Scan for the cell matching the given text and deliver its (x, y) coordinate at center. 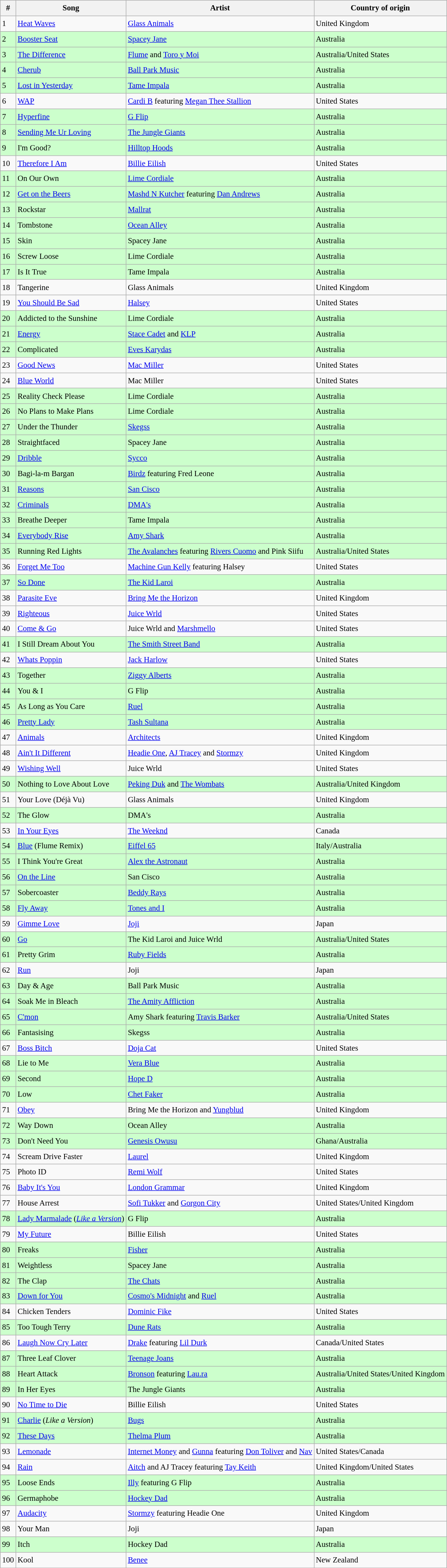
Eves Karydas (220, 349)
Your Man (71, 1529)
74 (8, 1157)
Sobercoaster (71, 893)
98 (8, 1529)
Low (71, 1094)
15 (8, 241)
Hilltop Hoods (220, 148)
23 (8, 365)
27 (8, 427)
20 (8, 319)
49 (8, 769)
Good News (71, 365)
17 (8, 272)
The Amity Affliction (220, 1001)
39 (8, 613)
43 (8, 676)
Lady Marmalade (Like a Version) (71, 1218)
41 (8, 645)
Remi Wolf (220, 1172)
Italy/Australia (380, 846)
Artist (220, 8)
Internet Money and Gunna featuring Don Toliver and Nav (220, 1451)
Freaks (71, 1250)
Bring Me the Horizon and Yungblud (220, 1110)
Amy Shark (220, 536)
75 (8, 1172)
Wishing Well (71, 769)
9 (8, 148)
Sycco (220, 458)
Stormzy featuring Headie One (220, 1514)
The Avalanches featuring Rivers Cuomo and Pink Siifu (220, 552)
60 (8, 939)
On Our Own (71, 179)
85 (8, 1327)
Australia/United Kingdom (380, 784)
53 (8, 831)
Ruel (220, 706)
Ghana/Australia (380, 1141)
Blue World (71, 380)
Together (71, 676)
22 (8, 349)
88 (8, 1374)
Weightless (71, 1265)
Sofi Tukker and Gorgon City (220, 1203)
30 (8, 474)
Dribble (71, 458)
6 (8, 101)
46 (8, 722)
In Her Eyes (71, 1390)
13 (8, 210)
Don't Need You (71, 1141)
68 (8, 1064)
The Kid Laroi and Juice Wrld (220, 939)
United States/United Kingdom (380, 1203)
Machine Gun Kelly featuring Halsey (220, 567)
Ruby Fields (220, 955)
Genesis Owusu (220, 1141)
Vera Blue (220, 1064)
In Your Eyes (71, 831)
12 (8, 194)
Laugh Now Cry Later (71, 1343)
Go (71, 939)
54 (8, 846)
Whats Poppin (71, 660)
Lost in Yesterday (71, 86)
Under the Thunder (71, 427)
47 (8, 737)
Second (71, 1079)
United Kingdom/United States (380, 1467)
Soak Me in Bleach (71, 1001)
11 (8, 179)
79 (8, 1234)
29 (8, 458)
You Should Be Sad (71, 303)
Righteous (71, 613)
Addicted to the Sunshine (71, 319)
House Arrest (71, 1203)
Jack Harlow (220, 660)
55 (8, 861)
Cosmo's Midnight and Ruel (220, 1296)
Obey (71, 1110)
76 (8, 1188)
No Plans to Make Plans (71, 412)
Australia/United States/United Kingdom (380, 1374)
Alex the Astronaut (220, 861)
4 (8, 70)
Thelma Plum (220, 1436)
Illy featuring G Flip (220, 1482)
My Future (71, 1234)
21 (8, 334)
Aitch and AJ Tracey featuring Tay Keith (220, 1467)
You & I (71, 691)
16 (8, 256)
89 (8, 1390)
On the Line (71, 877)
Peking Duk and The Wombats (220, 784)
91 (8, 1421)
The Weeknd (220, 831)
Laurel (220, 1157)
Forget Me Too (71, 567)
Doja Cat (220, 1048)
Bagi-la-m Bargan (71, 474)
97 (8, 1514)
Drake featuring Lil Durk (220, 1343)
As Long as You Care (71, 706)
Heat Waves (71, 24)
Loose Ends (71, 1482)
Lemonade (71, 1451)
86 (8, 1343)
Running Red Lights (71, 552)
Headie One, AJ Tracey and Stormzy (220, 753)
Straightfaced (71, 443)
Reality Check Please (71, 396)
82 (8, 1281)
26 (8, 412)
58 (8, 909)
28 (8, 443)
65 (8, 1017)
3 (8, 55)
Song (71, 8)
Tones and I (220, 909)
Stace Cadet and KLP (220, 334)
Scream Drive Faster (71, 1157)
57 (8, 893)
Mashd N Kutcher featuring Dan Andrews (220, 194)
The Glow (71, 815)
73 (8, 1141)
83 (8, 1296)
Pretty Lady (71, 722)
44 (8, 691)
Architects (220, 737)
London Grammar (220, 1188)
C'mon (71, 1017)
Come & Go (71, 629)
42 (8, 660)
Day & Age (71, 986)
Ziggy Alberts (220, 676)
Charlie (Like a Version) (71, 1421)
81 (8, 1265)
Cherub (71, 70)
Canada (380, 831)
Parasite Eve (71, 598)
Hope D (220, 1079)
72 (8, 1125)
Mallrat (220, 210)
Reasons (71, 489)
99 (8, 1545)
87 (8, 1358)
Lie to Me (71, 1064)
50 (8, 784)
Beddy Rays (220, 893)
Chet Faker (220, 1094)
90 (8, 1405)
Tombstone (71, 225)
Blue (Flume Remix) (71, 846)
77 (8, 1203)
62 (8, 970)
Benee (220, 1560)
66 (8, 1033)
Bugs (220, 1421)
Breathe Deeper (71, 520)
84 (8, 1312)
Bronson featuring Lau.ra (220, 1374)
Dune Rats (220, 1327)
35 (8, 552)
Baby It's You (71, 1188)
33 (8, 520)
The Clap (71, 1281)
I'm Good? (71, 148)
Eiffel 65 (220, 846)
Screw Loose (71, 256)
Amy Shark featuring Travis Barker (220, 1017)
51 (8, 800)
1 (8, 24)
Energy (71, 334)
48 (8, 753)
38 (8, 598)
78 (8, 1218)
Audacity (71, 1514)
Cardi B featuring Megan Thee Stallion (220, 101)
92 (8, 1436)
Tash Sultana (220, 722)
Photo ID (71, 1172)
Therefore I Am (71, 164)
Is It True (71, 272)
Fly Away (71, 909)
Animals (71, 737)
Pretty Grim (71, 955)
Country of origin (380, 8)
67 (8, 1048)
I Think You're Great (71, 861)
Birdz featuring Fred Leone (220, 474)
8 (8, 132)
63 (8, 986)
70 (8, 1094)
19 (8, 303)
100 (8, 1560)
24 (8, 380)
56 (8, 877)
I Still Dream About You (71, 645)
Nothing to Love About Love (71, 784)
The Chats (220, 1281)
Skin (71, 241)
95 (8, 1482)
Tangerine (71, 288)
Rain (71, 1467)
52 (8, 815)
Heart Attack (71, 1374)
45 (8, 706)
Rockstar (71, 210)
Bring Me the Horizon (220, 598)
10 (8, 164)
32 (8, 505)
Itch (71, 1545)
34 (8, 536)
25 (8, 396)
31 (8, 489)
36 (8, 567)
Too Tough Terry (71, 1327)
These Days (71, 1436)
Boss Bitch (71, 1048)
80 (8, 1250)
United States/Canada (380, 1451)
18 (8, 288)
40 (8, 629)
The Kid Laroi (220, 582)
Dominic Fike (220, 1312)
Way Down (71, 1125)
No Time to Die (71, 1405)
Your Love (Déjà Vu) (71, 800)
Canada/United States (380, 1343)
The Difference (71, 55)
Juice Wrld and Marshmello (220, 629)
Run (71, 970)
61 (8, 955)
Sending Me Ur Loving (71, 132)
2 (8, 40)
Down for You (71, 1296)
The Smith Street Band (220, 645)
Hyperfine (71, 116)
93 (8, 1451)
69 (8, 1079)
Get on the Beers (71, 194)
Gimme Love (71, 924)
Booster Seat (71, 40)
Fantasising (71, 1033)
# (8, 8)
Kool (71, 1560)
Flume and Toro y Moi (220, 55)
94 (8, 1467)
Germaphobe (71, 1498)
So Done (71, 582)
96 (8, 1498)
7 (8, 116)
Everybody Rise (71, 536)
59 (8, 924)
Ain't It Different (71, 753)
WAP (71, 101)
Halsey (220, 303)
Fisher (220, 1250)
5 (8, 86)
Complicated (71, 349)
37 (8, 582)
Chicken Tenders (71, 1312)
64 (8, 1001)
71 (8, 1110)
Criminals (71, 505)
Teenage Joans (220, 1358)
New Zealand (380, 1560)
Three Leaf Clover (71, 1358)
14 (8, 225)
